Locate the cell with the specified text and output its (x, y) center coordinate. 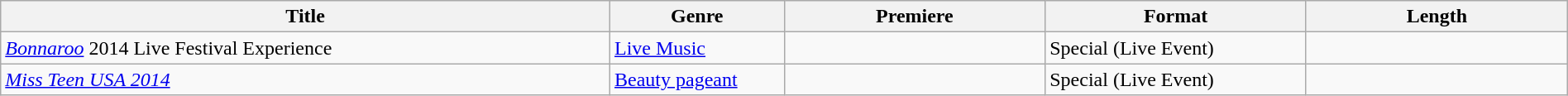
Beauty pageant (697, 79)
Premiere (915, 17)
Title (306, 17)
Format (1176, 17)
Live Music (697, 48)
Bonnaroo 2014 Live Festival Experience (306, 48)
Length (1437, 17)
Genre (697, 17)
Miss Teen USA 2014 (306, 79)
